Scan for the cell matching the given text and deliver its (X, Y) coordinate at center. 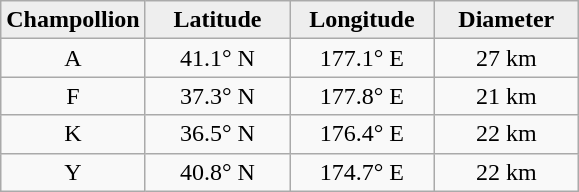
37.3° N (217, 96)
Latitude (217, 20)
Y (73, 172)
41.1° N (217, 58)
Diameter (506, 20)
Longitude (362, 20)
177.8° E (362, 96)
21 km (506, 96)
Champollion (73, 20)
A (73, 58)
F (73, 96)
177.1° E (362, 58)
36.5° N (217, 134)
176.4° E (362, 134)
174.7° E (362, 172)
27 km (506, 58)
K (73, 134)
40.8° N (217, 172)
